Provide the (X, Y) coordinate of the cell's center where the given text is located.  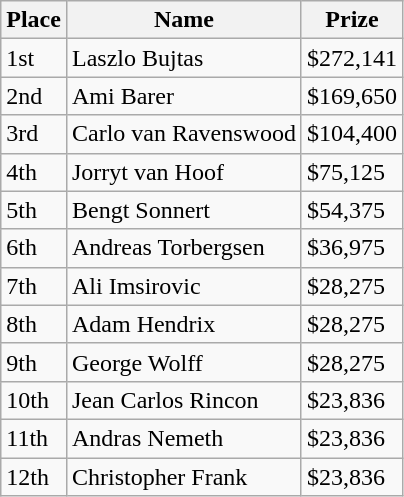
8th (34, 324)
Name (184, 20)
Christopher Frank (184, 477)
Laszlo Bujtas (184, 58)
4th (34, 172)
Prize (352, 20)
9th (34, 362)
$54,375 (352, 210)
11th (34, 438)
$272,141 (352, 58)
3rd (34, 134)
Adam Hendrix (184, 324)
12th (34, 477)
1st (34, 58)
Bengt Sonnert (184, 210)
Ali Imsirovic (184, 286)
Carlo van Ravenswood (184, 134)
10th (34, 400)
$36,975 (352, 248)
7th (34, 286)
Jorryt van Hoof (184, 172)
$75,125 (352, 172)
Andras Nemeth (184, 438)
George Wolff (184, 362)
Place (34, 20)
2nd (34, 96)
$104,400 (352, 134)
$169,650 (352, 96)
Andreas Torbergsen (184, 248)
Ami Barer (184, 96)
6th (34, 248)
Jean Carlos Rincon (184, 400)
5th (34, 210)
